Search for the cell housing the specified text and yield its (x, y) center coordinate. 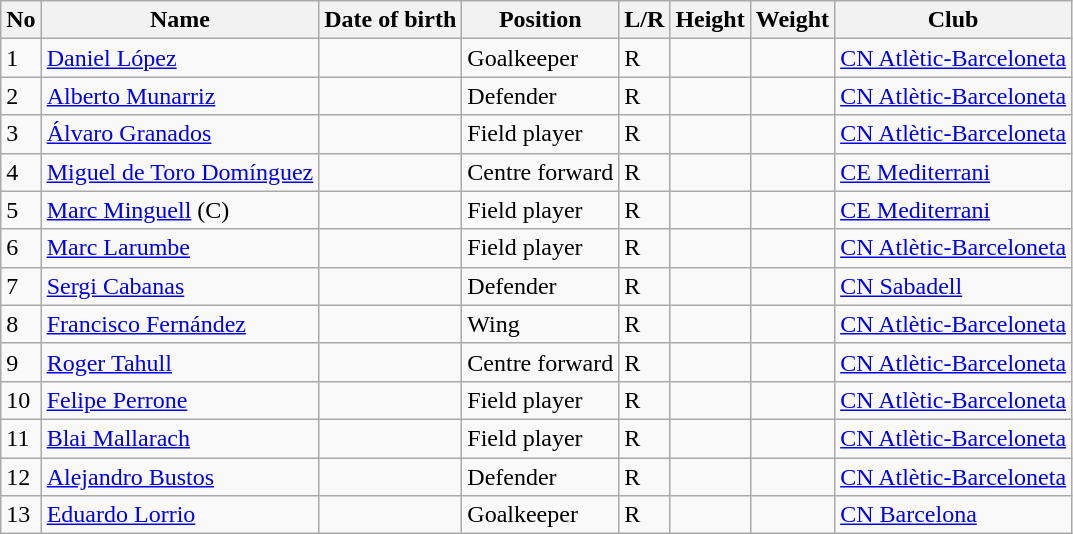
Date of birth (390, 20)
CN Sabadell (954, 286)
L/R (644, 20)
Roger Tahull (180, 362)
12 (21, 477)
Felipe Perrone (180, 400)
Blai Mallarach (180, 438)
5 (21, 210)
Miguel de Toro Domínguez (180, 172)
1 (21, 58)
7 (21, 286)
Daniel López (180, 58)
CN Barcelona (954, 515)
Alejandro Bustos (180, 477)
Height (710, 20)
Marc Larumbe (180, 248)
8 (21, 324)
9 (21, 362)
Name (180, 20)
Francisco Fernández (180, 324)
10 (21, 400)
3 (21, 134)
Alberto Munarriz (180, 96)
No (21, 20)
13 (21, 515)
Position (540, 20)
6 (21, 248)
11 (21, 438)
Weight (792, 20)
4 (21, 172)
2 (21, 96)
Wing (540, 324)
Marc Minguell (C) (180, 210)
Sergi Cabanas (180, 286)
Club (954, 20)
Eduardo Lorrio (180, 515)
Álvaro Granados (180, 134)
